Find where the given text appears and provide that cell's center as [x, y] coordinate. 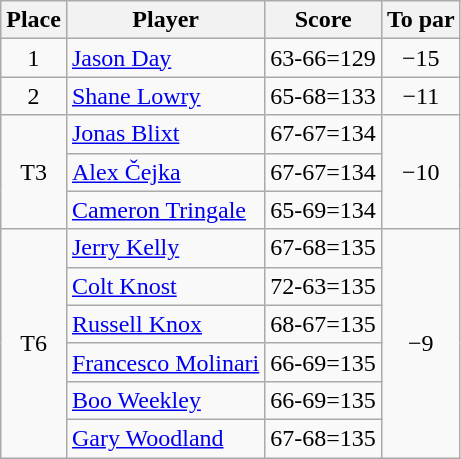
68-67=135 [324, 324]
Alex Čejka [165, 172]
−15 [420, 58]
Jerry Kelly [165, 248]
65-69=134 [324, 210]
Gary Woodland [165, 438]
Jason Day [165, 58]
Jonas Blixt [165, 134]
Cameron Tringale [165, 210]
−9 [420, 343]
Player [165, 20]
Russell Knox [165, 324]
To par [420, 20]
72-63=135 [324, 286]
63-66=129 [324, 58]
Score [324, 20]
Shane Lowry [165, 96]
T6 [34, 343]
Boo Weekley [165, 400]
Place [34, 20]
Francesco Molinari [165, 362]
65-68=133 [324, 96]
1 [34, 58]
2 [34, 96]
−10 [420, 172]
Colt Knost [165, 286]
−11 [420, 96]
T3 [34, 172]
